Determine the [X, Y] coordinate at the center of the cell enclosing the given text.  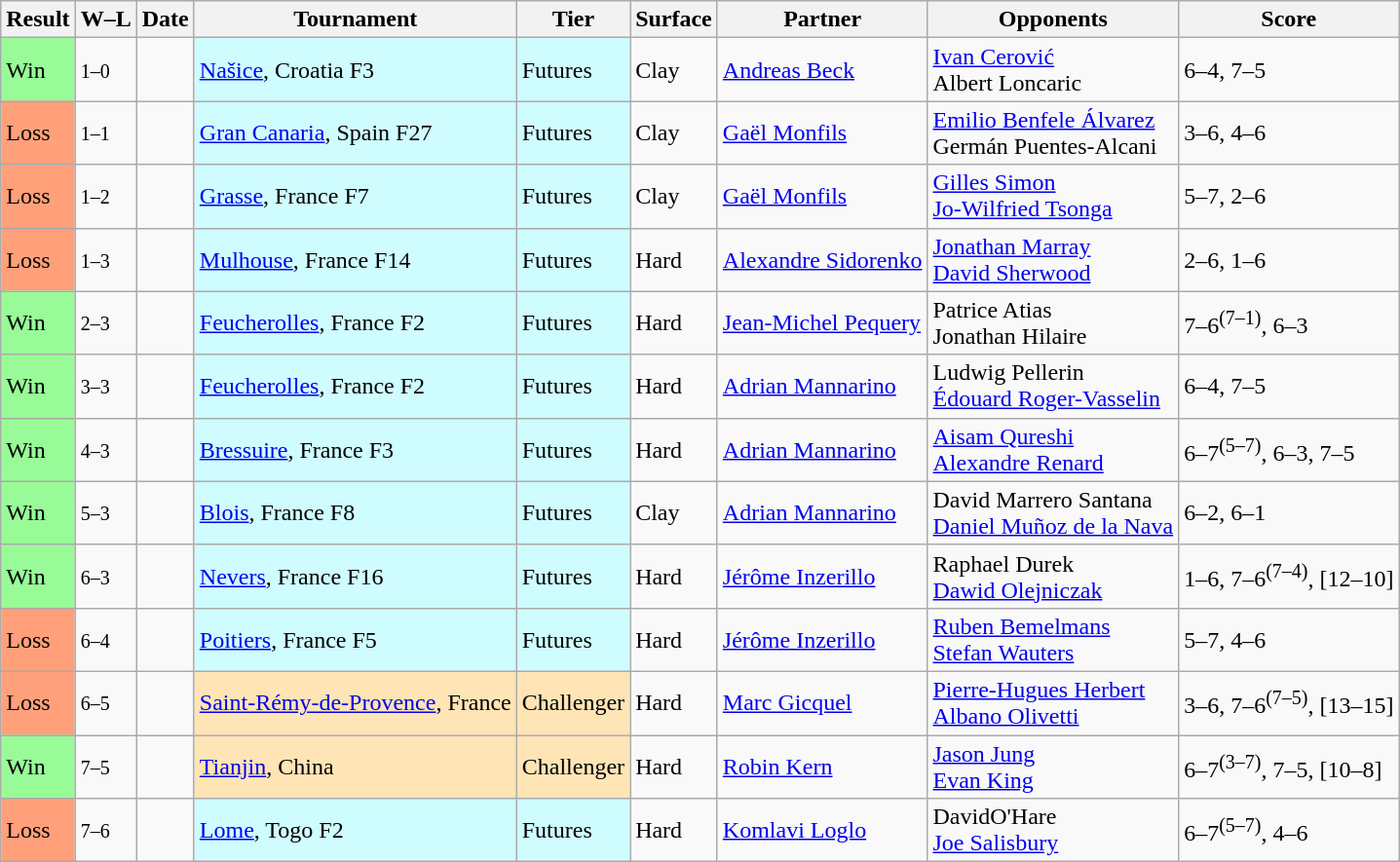
DavidO'Hare Joe Salisbury [1053, 830]
5–7, 4–6 [1289, 639]
6–2, 6–1 [1289, 512]
Andreas Beck [822, 70]
Pierre-Hugues Herbert Albano Olivetti [1053, 703]
7–6(7–1), 6–3 [1289, 323]
Grasse, France F7 [355, 197]
W–L [105, 19]
Komlavi Loglo [822, 830]
Marc Gicquel [822, 703]
Gilles Simon Jo-Wilfried Tsonga [1053, 197]
Bressuire, France F3 [355, 450]
1–1 [105, 132]
David Marrero Santana Daniel Muñoz de la Nava [1053, 512]
Jean-Michel Pequery [822, 323]
Lome, Togo F2 [355, 830]
Aisam Qureshi Alexandre Renard [1053, 450]
6–3 [105, 577]
3–3 [105, 386]
Saint-Rémy-de-Provence, France [355, 703]
Patrice Atias Jonathan Hilaire [1053, 323]
Surface [674, 19]
7–5 [105, 766]
2–3 [105, 323]
2–6, 1–6 [1289, 259]
Mulhouse, France F14 [355, 259]
1–0 [105, 70]
Poitiers, France F5 [355, 639]
1–3 [105, 259]
Tournament [355, 19]
4–3 [105, 450]
Tianjin, China [355, 766]
Alexandre Sidorenko [822, 259]
Jonathan Marray David Sherwood [1053, 259]
Našice, Croatia F3 [355, 70]
Score [1289, 19]
6–7(5–7), 6–3, 7–5 [1289, 450]
1–6, 7–6(7–4), [12–10] [1289, 577]
Date [166, 19]
Jason Jung Evan King [1053, 766]
6–7(3–7), 7–5, [10–8] [1289, 766]
Blois, France F8 [355, 512]
1–2 [105, 197]
Nevers, France F16 [355, 577]
Result [38, 19]
Emilio Benfele Álvarez Germán Puentes-Alcani [1053, 132]
Ludwig Pellerin Édouard Roger-Vasselin [1053, 386]
Gran Canaria, Spain F27 [355, 132]
6–4 [105, 639]
5–7, 2–6 [1289, 197]
Ivan Cerović Albert Loncaric [1053, 70]
Tier [573, 19]
7–6 [105, 830]
Robin Kern [822, 766]
3–6, 7–6(7–5), [13–15] [1289, 703]
6–7(5–7), 4–6 [1289, 830]
6–5 [105, 703]
Ruben Bemelmans Stefan Wauters [1053, 639]
Partner [822, 19]
3–6, 4–6 [1289, 132]
Opponents [1053, 19]
Raphael Durek Dawid Olejniczak [1053, 577]
5–3 [105, 512]
